Capture the cell that displays the provided text and extract its (X, Y) central coordinate. 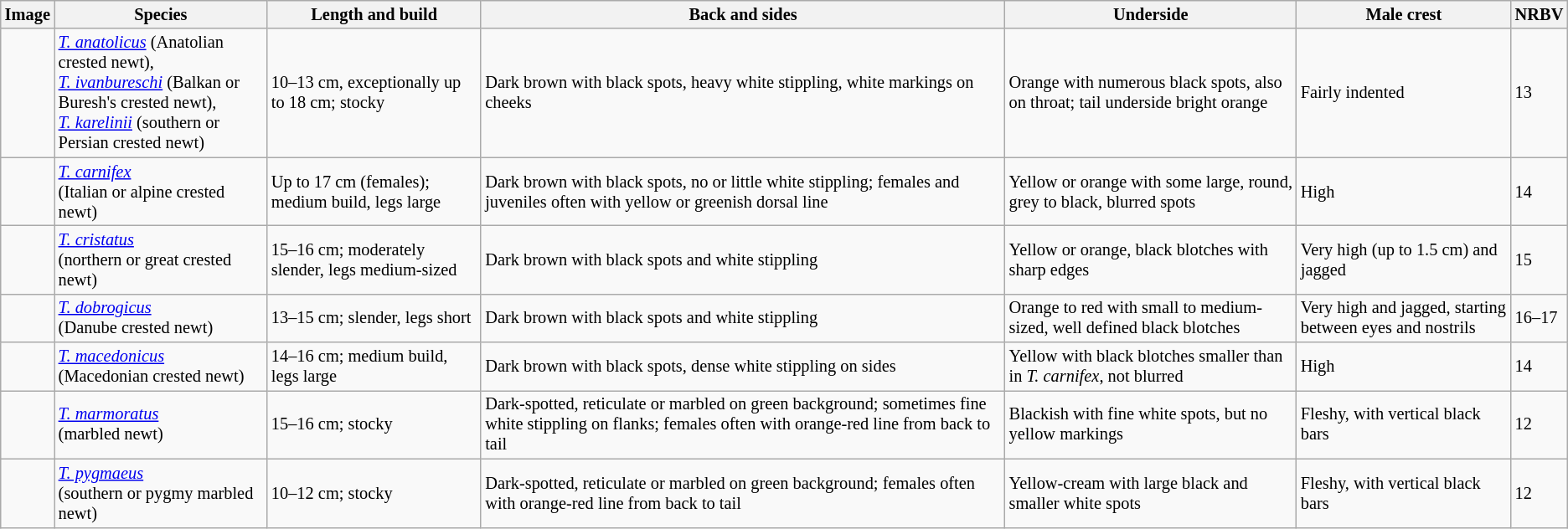
15 (1540, 260)
NRBV (1540, 15)
10–13 cm, exceptionally up to 18 cm; stocky (374, 93)
Blackish with fine white spots, but no yellow markings (1151, 425)
Yellow-cream with large black and smaller white spots (1151, 493)
Orange to red with small to medium-sized, well defined black blotches (1151, 318)
15–16 cm; moderately slender, legs medium-sized (374, 260)
Yellow or orange with some large, round, grey to black, blurred spots (1151, 192)
T. marmoratus(marbled newt) (161, 425)
Yellow with black blotches smaller than in T. carnifex, not blurred (1151, 367)
14–16 cm; medium build, legs large (374, 367)
Underside (1151, 15)
T. macedonicus(Macedonian crested newt) (161, 367)
T. dobrogicus(Danube crested newt) (161, 318)
Dark-spotted, reticulate or marbled on green background; females often with orange-red line from back to tail (742, 493)
Dark brown with black spots, heavy white stippling, white markings on cheeks (742, 93)
Dark brown with black spots, dense white stippling on sides (742, 367)
Length and build (374, 15)
Back and sides (742, 15)
T. anatolicus (Anatolian crested newt),T. ivanbureschi (Balkan or Buresh's crested newt),T. karelinii (southern or Persian crested newt) (161, 93)
Male crest (1404, 15)
Dark brown with black spots, no or little white stippling; females and juveniles often with yellow or greenish dorsal line (742, 192)
13 (1540, 93)
T. pygmaeus(southern or pygmy marbled newt) (161, 493)
Species (161, 15)
15–16 cm; stocky (374, 425)
Very high (up to 1.5 cm) and jagged (1404, 260)
Image (28, 15)
Fairly indented (1404, 93)
Yellow or orange, black blotches with sharp edges (1151, 260)
Very high and jagged, starting between eyes and nostrils (1404, 318)
Orange with numerous black spots, also on throat; tail underside bright orange (1151, 93)
13–15 cm; slender, legs short (374, 318)
10–12 cm; stocky (374, 493)
T. cristatus(northern or great crested newt) (161, 260)
16–17 (1540, 318)
Up to 17 cm (females); medium build, legs large (374, 192)
T. carnifex(Italian or alpine crested newt) (161, 192)
